Extract the [X, Y] coordinate from the center of the cell holding the provided text.  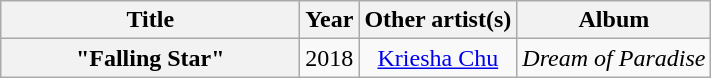
"Falling Star" [150, 58]
Dream of Paradise [614, 58]
Kriesha Chu [438, 58]
2018 [330, 58]
Year [330, 20]
Title [150, 20]
Other artist(s) [438, 20]
Album [614, 20]
